Return the [X, Y] coordinate for the center point of the cell that contains the specified text.  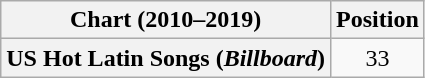
US Hot Latin Songs (Billboard) [166, 58]
Position [378, 20]
Chart (2010–2019) [166, 20]
33 [378, 58]
